Capture the cell that displays the provided text and extract its (x, y) central coordinate. 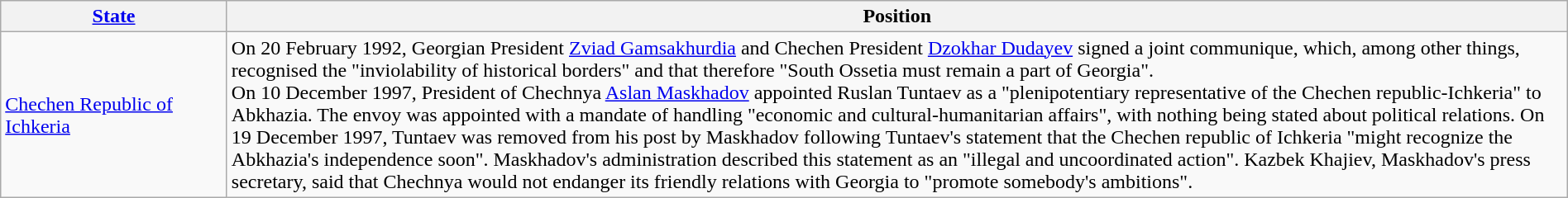
Chechen Republic of Ichkeria (114, 115)
State (114, 16)
Position (896, 16)
